For the text-containing cell, return its midpoint in [X, Y] coordinate format. 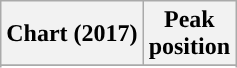
Chart (2017) [72, 34]
Peakposition [189, 34]
